Find where the given text appears and provide that cell's center as (X, Y) coordinate. 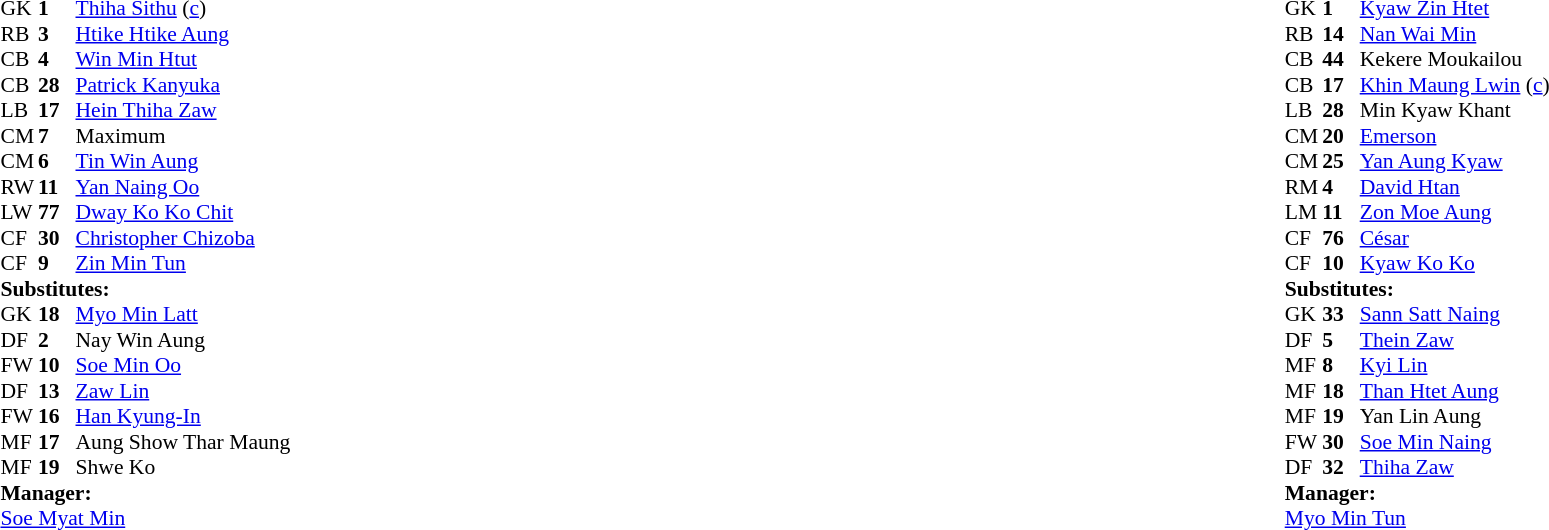
13 (57, 391)
33 (1341, 315)
Patrick Kanyuka (184, 85)
Tin Win Aung (184, 161)
Yan Naing Oo (184, 187)
9 (57, 263)
RW (19, 187)
Maximum (184, 136)
7 (57, 136)
32 (1341, 467)
Manager: (145, 493)
16 (57, 417)
5 (1341, 340)
Shwe Ko (184, 467)
8 (1341, 365)
Win Min Htut (184, 59)
LW (19, 213)
Christopher Chizoba (184, 238)
20 (1341, 136)
77 (57, 213)
Zaw Lin (184, 391)
2 (57, 340)
Hein Thiha Zaw (184, 111)
6 (57, 161)
Aung Show Thar Maung (184, 442)
Htike Htike Aung (184, 34)
LM (1304, 213)
44 (1341, 59)
Han Kyung-In (184, 417)
Nay Win Aung (184, 340)
25 (1341, 161)
Soe Min Oo (184, 365)
Substitutes: (145, 289)
76 (1341, 238)
RM (1304, 187)
Zin Min Tun (184, 263)
3 (57, 34)
14 (1341, 34)
Myo Min Latt (184, 315)
Dway Ko Ko Chit (184, 213)
